Find where the given text appears and provide that cell's center as (x, y) coordinate. 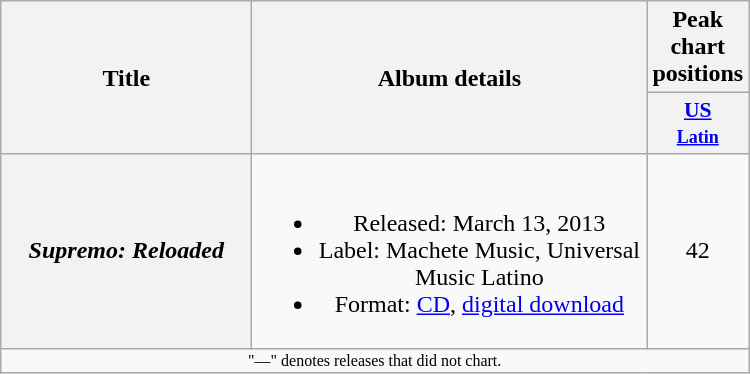
Title (126, 78)
Peak chart positions (698, 47)
Supremo: Reloaded (126, 251)
USLatin (698, 124)
Album details (450, 78)
42 (698, 251)
Released: March 13, 2013Label: Machete Music, Universal Music LatinoFormat: CD, digital download (450, 251)
"—" denotes releases that did not chart. (375, 360)
